Capture the cell that displays the provided text and extract its [x, y] central coordinate. 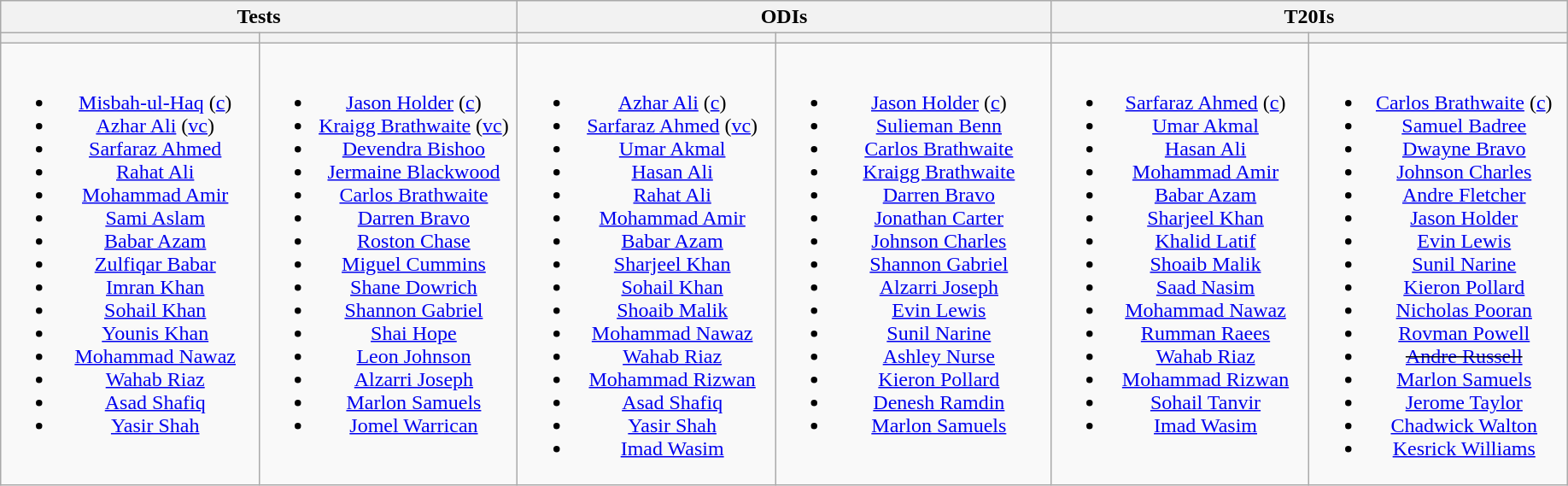
ODIs [784, 17]
Tests [258, 17]
T20Is [1308, 17]
